Return the [X, Y] coordinate for the center point of the cell that contains the specified text.  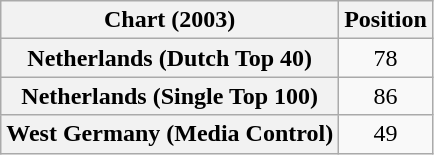
Netherlands (Dutch Top 40) [170, 58]
West Germany (Media Control) [170, 134]
Position [386, 20]
86 [386, 96]
Netherlands (Single Top 100) [170, 96]
78 [386, 58]
Chart (2003) [170, 20]
49 [386, 134]
